Return the [x, y] coordinate for the center point of the cell that contains the specified text.  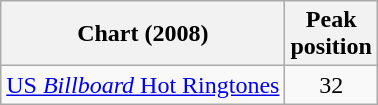
Peakposition [331, 34]
US Billboard Hot Ringtones [143, 85]
Chart (2008) [143, 34]
32 [331, 85]
